Search for the cell housing the specified text and yield its (x, y) center coordinate. 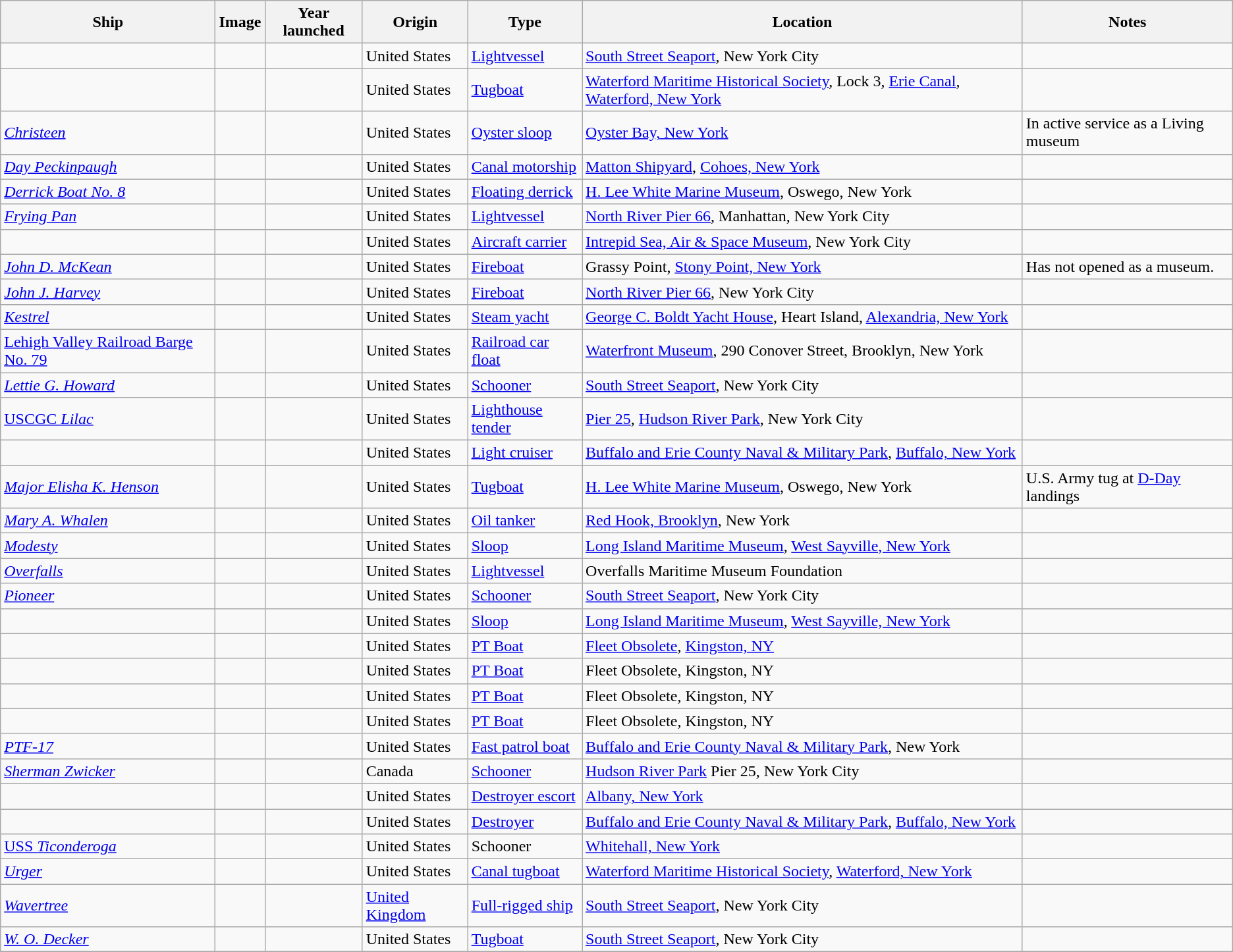
Year launched (314, 22)
United Kingdom (415, 906)
Derrick Boat No. 8 (108, 192)
Kestrel (108, 317)
Notes (1128, 22)
Waterford Maritime Historical Society, Waterford, New York (802, 872)
Christeen (108, 133)
Modesty (108, 546)
North River Pier 66, Manhattan, New York City (802, 217)
Hudson River Park Pier 25, New York City (802, 771)
Intrepid Sea, Air & Space Museum, New York City (802, 242)
Canal tugboat (524, 872)
Full-rigged ship (524, 906)
W. O. Decker (108, 939)
Location (802, 22)
Canada (415, 771)
Major Elisha K. Henson (108, 487)
Steam yacht (524, 317)
Type (524, 22)
Canal motorship (524, 167)
Mary A. Whalen (108, 521)
Pioneer (108, 596)
USCGC Lilac (108, 419)
Red Hook, Brooklyn, New York (802, 521)
Railroad car float (524, 350)
Lettie G. Howard (108, 385)
USS Ticonderoga (108, 847)
George C. Boldt Yacht House, Heart Island, Alexandria, New York (802, 317)
Waterford Maritime Historical Society, Lock 3, Erie Canal, Waterford, New York (802, 90)
U.S. Army tug at D-Day landings (1128, 487)
Destroyer escort (524, 796)
Albany, New York (802, 796)
Has not opened as a museum. (1128, 267)
Ship (108, 22)
Fast patrol boat (524, 746)
PTF-17 (108, 746)
Origin (415, 22)
Overfalls (108, 571)
John J. Harvey (108, 292)
Whitehall, New York (802, 847)
Buffalo and Erie County Naval & Military Park, New York (802, 746)
In active service as a Living museum (1128, 133)
Floating derrick (524, 192)
Lehigh Valley Railroad Barge No. 79 (108, 350)
Sherman Zwicker (108, 771)
North River Pier 66, New York City (802, 292)
Wavertree (108, 906)
Waterfront Museum, 290 Conover Street, Brooklyn, New York (802, 350)
Aircraft carrier (524, 242)
John D. McKean (108, 267)
Frying Pan (108, 217)
Lighthouse tender (524, 419)
Matton Shipyard, Cohoes, New York (802, 167)
Pier 25, Hudson River Park, New York City (802, 419)
Grassy Point, Stony Point, New York (802, 267)
Day Peckinpaugh (108, 167)
Oyster Bay, New York (802, 133)
Oil tanker (524, 521)
Urger (108, 872)
Destroyer (524, 821)
Overfalls Maritime Museum Foundation (802, 571)
Light cruiser (524, 453)
Image (240, 22)
Oyster sloop (524, 133)
